Capture the cell that displays the provided text and extract its [x, y] central coordinate. 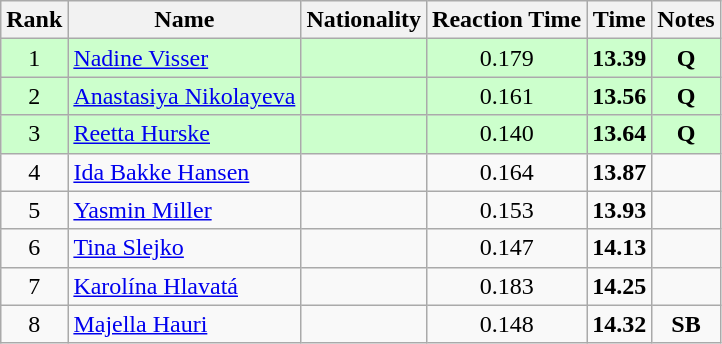
Time [620, 20]
Anastasiya Nikolayeva [184, 96]
Karolína Hlavatá [184, 286]
Notes [686, 20]
13.93 [620, 210]
0.179 [507, 58]
SB [686, 324]
3 [34, 134]
13.56 [620, 96]
Yasmin Miller [184, 210]
0.140 [507, 134]
13.64 [620, 134]
14.32 [620, 324]
0.153 [507, 210]
13.39 [620, 58]
5 [34, 210]
Majella Hauri [184, 324]
Nationality [364, 20]
Nadine Visser [184, 58]
2 [34, 96]
14.25 [620, 286]
6 [34, 248]
Reetta Hurske [184, 134]
Ida Bakke Hansen [184, 172]
7 [34, 286]
14.13 [620, 248]
Rank [34, 20]
Tina Slejko [184, 248]
0.161 [507, 96]
0.183 [507, 286]
8 [34, 324]
1 [34, 58]
0.147 [507, 248]
13.87 [620, 172]
Name [184, 20]
0.164 [507, 172]
Reaction Time [507, 20]
0.148 [507, 324]
4 [34, 172]
